Output the [x, y] coordinate of the center of the cell containing the given text.  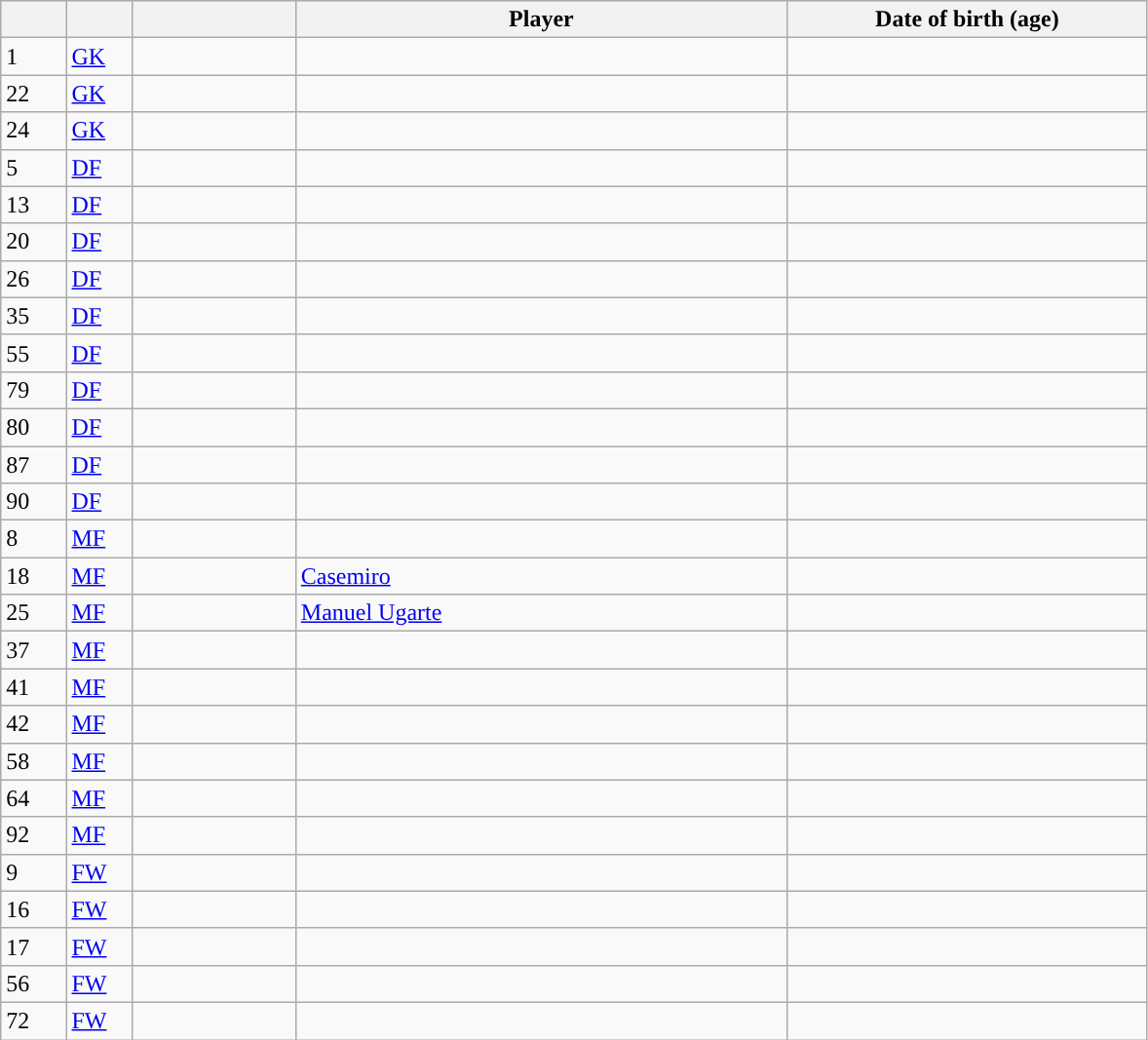
72 [33, 1021]
13 [33, 205]
22 [33, 94]
20 [33, 242]
41 [33, 687]
26 [33, 279]
58 [33, 761]
25 [33, 613]
18 [33, 576]
55 [33, 353]
16 [33, 909]
5 [33, 168]
80 [33, 427]
Manuel Ugarte [541, 613]
90 [33, 502]
9 [33, 872]
92 [33, 835]
Date of birth (age) [967, 19]
79 [33, 390]
42 [33, 724]
24 [33, 131]
87 [33, 465]
Casemiro [541, 576]
56 [33, 983]
8 [33, 539]
64 [33, 798]
37 [33, 650]
1 [33, 57]
35 [33, 316]
Player [541, 19]
17 [33, 946]
